For the text-containing cell, return its midpoint in [x, y] coordinate format. 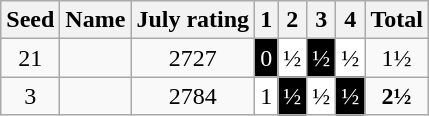
2727 [193, 58]
2 [292, 20]
Seed [30, 20]
July rating [193, 20]
1½ [397, 58]
21 [30, 58]
2784 [193, 96]
Name [96, 20]
4 [350, 20]
2½ [397, 96]
0 [266, 58]
Total [397, 20]
